Pinpoint the cell where the given text exists, returning its (X, Y) midpoint coordinate. 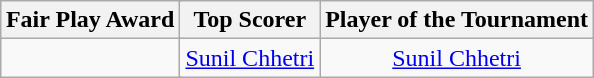
Player of the Tournament (457, 20)
Top Scorer (250, 20)
Fair Play Award (90, 20)
